Search for the cell housing the specified text and yield its (x, y) center coordinate. 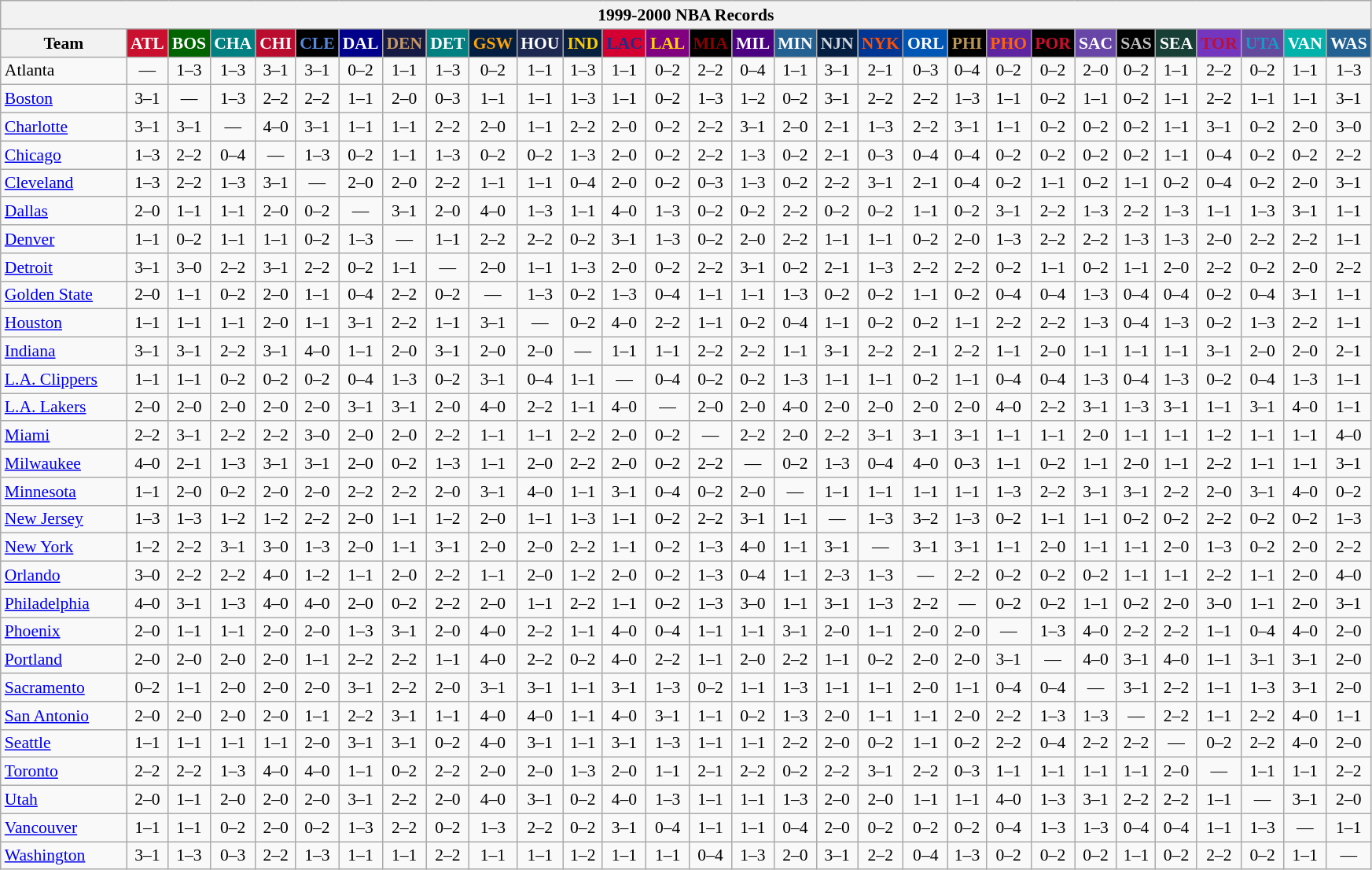
1999-2000 NBA Records (686, 15)
DET (448, 43)
SEA (1176, 43)
Philadelphia (64, 603)
Minnesota (64, 492)
L.A. Clippers (64, 379)
CHI (275, 43)
MIN (795, 43)
POR (1053, 43)
NJN (837, 43)
ATL (148, 43)
Denver (64, 239)
VAN (1305, 43)
Vancouver (64, 828)
Seattle (64, 743)
DAL (361, 43)
Detroit (64, 267)
Houston (64, 323)
Orlando (64, 576)
Golden State (64, 295)
UTA (1263, 43)
LAL (668, 43)
BOS (189, 43)
Atlanta (64, 71)
DEN (404, 43)
Miami (64, 436)
HOU (539, 43)
Team (64, 43)
2–3 (837, 576)
Charlotte (64, 127)
Cleveland (64, 183)
San Antonio (64, 716)
Portland (64, 660)
Milwaukee (64, 463)
CLE (318, 43)
ORL (926, 43)
Boston (64, 99)
IND (583, 43)
Phoenix (64, 632)
SAC (1096, 43)
Chicago (64, 155)
3–2 (926, 519)
LAC (624, 43)
NYK (881, 43)
Utah (64, 800)
MIL (753, 43)
WAS (1349, 43)
Toronto (64, 772)
Dallas (64, 212)
GSW (494, 43)
New York (64, 547)
MIA (710, 43)
L.A. Lakers (64, 407)
Sacramento (64, 688)
New Jersey (64, 519)
SAS (1136, 43)
PHO (1008, 43)
Washington (64, 856)
TOR (1219, 43)
Indiana (64, 352)
CHA (233, 43)
PHI (967, 43)
